Return (x, y) of the center of cell containing provided text 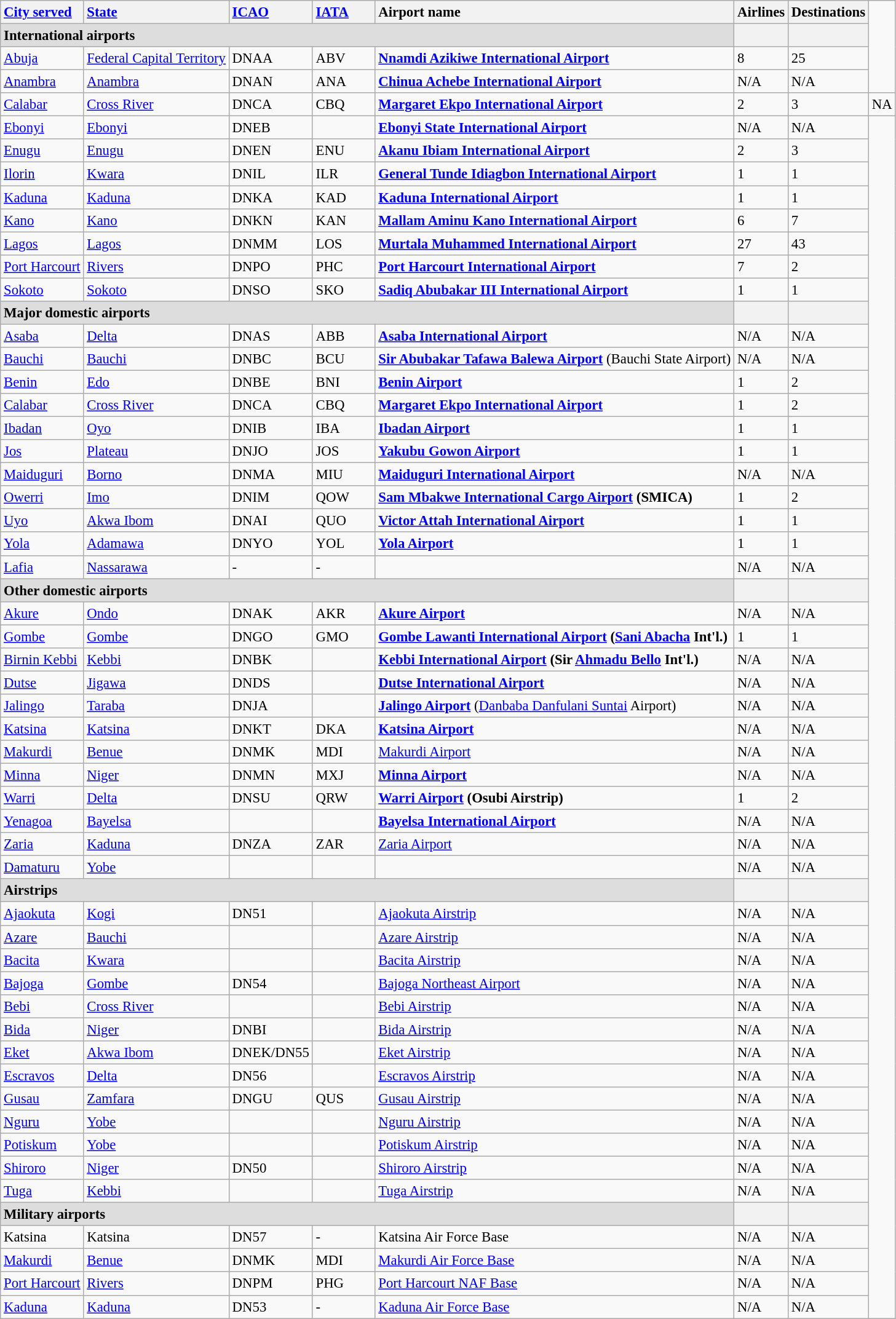
KAD (344, 197)
Asaba International Airport (555, 336)
DKA (344, 729)
Akure (42, 613)
Port Harcourt International Airport (555, 266)
Adamawa (156, 544)
Bacita Airstrip (555, 960)
DNEK/DN55 (271, 1053)
DNAN (271, 82)
DNMA (271, 475)
Zaria (42, 844)
Dutse International Airport (555, 683)
Zamfara (156, 1099)
Sam Mbakwe International Cargo Airport (SMICA) (555, 497)
Nguru Airstrip (555, 1122)
Gusau Airstrip (555, 1099)
Airport name (555, 12)
Bebi Airstrip (555, 1006)
Jigawa (156, 683)
Nguru (42, 1122)
Jos (42, 451)
Federal Capital Territory (156, 58)
Bayelsa (156, 822)
Uyo (42, 521)
Shiroro Airstrip (555, 1168)
Benin (42, 382)
Kogi (156, 914)
QRW (344, 798)
DNEN (271, 151)
DN50 (271, 1168)
DNAK (271, 613)
ABB (344, 336)
PHG (344, 1284)
Potiskum (42, 1145)
BCU (344, 359)
Maiduguri International Airport (555, 475)
DNJA (271, 706)
DN57 (271, 1237)
QUO (344, 521)
Akure Airport (555, 613)
Yenagoa (42, 822)
Nassarawa (156, 567)
International airports (368, 36)
Victor Attah International Airport (555, 521)
DNAI (271, 521)
City served (42, 12)
Jalingo (42, 706)
JOS (344, 451)
Bida (42, 1029)
Azare (42, 937)
Warri (42, 798)
Minna (42, 775)
Kaduna Air Force Base (555, 1307)
Major domestic airports (368, 313)
DNJO (271, 451)
Owerri (42, 497)
DNIM (271, 497)
Destinations (829, 12)
AKR (344, 613)
QOW (344, 497)
MXJ (344, 775)
Shiroro (42, 1168)
Bida Airstrip (555, 1029)
DNPO (271, 266)
DNSO (271, 290)
Escravos Airstrip (555, 1075)
Bayelsa International Airport (555, 822)
Ajaokuta (42, 914)
DNBE (271, 382)
YOL (344, 544)
Katsina Airport (555, 729)
Airstrips (368, 891)
DN54 (271, 983)
Escravos (42, 1075)
Eket Airstrip (555, 1053)
Mallam Aminu Kano International Airport (555, 220)
Kebbi International Airport (Sir Ahmadu Bello Int'l.) (555, 660)
Birnin Kebbi (42, 660)
Gombe Lawanti International Airport (Sani Abacha Int'l.) (555, 636)
IATA (344, 12)
QUS (344, 1099)
ICAO (271, 12)
Bajoga (42, 983)
Warri Airport (Osubi Airstrip) (555, 798)
Chinua Achebe International Airport (555, 82)
Gusau (42, 1099)
Damaturu (42, 868)
Sadiq Abubakar III International Airport (555, 290)
Benin Airport (555, 382)
Abuja (42, 58)
Bebi (42, 1006)
25 (829, 58)
Other domestic airports (368, 590)
State (156, 12)
Military airports (368, 1214)
DNBC (271, 359)
6 (761, 220)
Sir Abubakar Tafawa Balewa Airport (Bauchi State Airport) (555, 359)
27 (761, 244)
Airlines (761, 12)
DNKN (271, 220)
ANA (344, 82)
Dutse (42, 683)
DNBK (271, 660)
Port Harcourt NAF Base (555, 1284)
DNIL (271, 174)
DNZA (271, 844)
Ibadan (42, 429)
DN56 (271, 1075)
Asaba (42, 336)
DNAA (271, 58)
Nnamdi Azikiwe International Airport (555, 58)
Ilorin (42, 174)
LOS (344, 244)
Potiskum Airstrip (555, 1145)
Plateau (156, 451)
ABV (344, 58)
Imo (156, 497)
Edo (156, 382)
Bacita (42, 960)
DNYO (271, 544)
Oyo (156, 429)
Ebonyi State International Airport (555, 128)
ILR (344, 174)
Ondo (156, 613)
General Tunde Idiagbon International Airport (555, 174)
Bajoga Northeast Airport (555, 983)
Eket (42, 1053)
Jalingo Airport (Danbaba Danfulani Suntai Airport) (555, 706)
DNKT (271, 729)
DNEB (271, 128)
GMO (344, 636)
Maiduguri (42, 475)
Minna Airport (555, 775)
DNIB (271, 429)
DNKA (271, 197)
DNGU (271, 1099)
DNDS (271, 683)
Ibadan Airport (555, 429)
KAN (344, 220)
DNBI (271, 1029)
Yola (42, 544)
Zaria Airport (555, 844)
DNMN (271, 775)
Borno (156, 475)
Lafia (42, 567)
8 (761, 58)
DNAS (271, 336)
Makurdi Air Force Base (555, 1261)
DNPM (271, 1284)
DNGO (271, 636)
Yakubu Gowon Airport (555, 451)
DNMM (271, 244)
Kaduna International Airport (555, 197)
Taraba (156, 706)
Azare Airstrip (555, 937)
NA (882, 105)
DNSU (271, 798)
Murtala Muhammed International Airport (555, 244)
BNI (344, 382)
Makurdi Airport (555, 752)
Yola Airport (555, 544)
MIU (344, 475)
Akanu Ibiam International Airport (555, 151)
DN53 (271, 1307)
ZAR (344, 844)
IBA (344, 429)
43 (829, 244)
Ajaokuta Airstrip (555, 914)
DN51 (271, 914)
ENU (344, 151)
Tuga (42, 1191)
Katsina Air Force Base (555, 1237)
SKO (344, 290)
PHC (344, 266)
Tuga Airstrip (555, 1191)
